Locate the cell with the specified text and output its [X, Y] center coordinate. 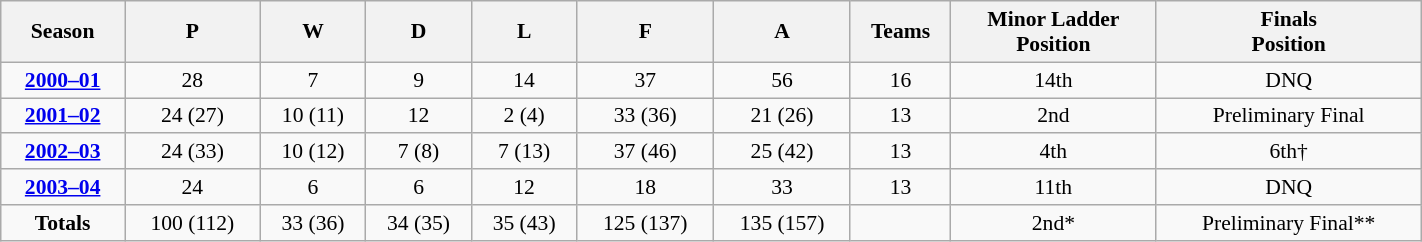
10 (11) [313, 116]
Season [63, 32]
56 [782, 80]
37 (46) [646, 152]
A [782, 32]
18 [646, 187]
24 (27) [193, 116]
2003–04 [63, 187]
25 (42) [782, 152]
2nd* [1054, 223]
24 (33) [193, 152]
2001–02 [63, 116]
W [313, 32]
Minor LadderPosition [1054, 32]
7 (8) [419, 152]
L [524, 32]
100 (112) [193, 223]
7 [313, 80]
28 [193, 80]
9 [419, 80]
10 (12) [313, 152]
35 (43) [524, 223]
24 [193, 187]
135 (157) [782, 223]
125 (137) [646, 223]
6th† [1288, 152]
34 (35) [419, 223]
21 (26) [782, 116]
2000–01 [63, 80]
14th [1054, 80]
D [419, 32]
14 [524, 80]
Preliminary Final** [1288, 223]
Totals [63, 223]
2002–03 [63, 152]
33 [782, 187]
16 [900, 80]
2nd [1054, 116]
Teams [900, 32]
F [646, 32]
4th [1054, 152]
7 (13) [524, 152]
Preliminary Final [1288, 116]
P [193, 32]
37 [646, 80]
2 (4) [524, 116]
11th [1054, 187]
FinalsPosition [1288, 32]
